Locate the cell with the specified text and output its [x, y] center coordinate. 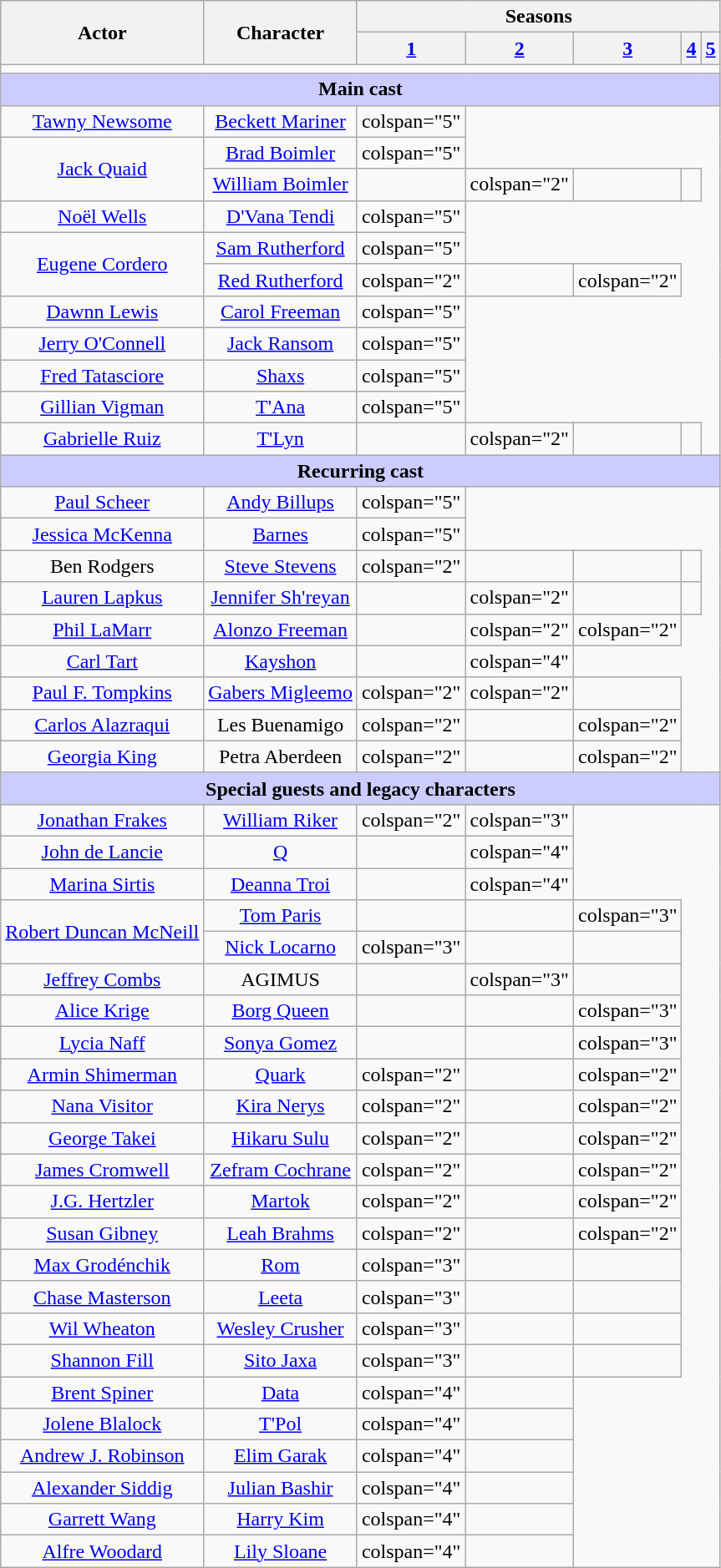
J.G. Hertzler [102, 1201]
Carol Freeman [281, 311]
William Riker [281, 820]
Carlos Alazraqui [102, 725]
Wil Wheaton [102, 1328]
John de Lancie [102, 852]
Red Rutherford [281, 280]
Jessica McKenna [102, 534]
Jerry O'Connell [102, 343]
Shannon Fill [102, 1360]
Rom [281, 1265]
Tom Paris [281, 916]
Marina Sirtis [102, 884]
Garrett Wang [102, 1520]
Georgia King [102, 756]
Sito Jaxa [281, 1360]
Shaxs [281, 375]
T'Ana [281, 407]
Kayshon [281, 661]
Dawnn Lewis [102, 311]
5 [710, 48]
Gabers Migleemo [281, 693]
Seasons [538, 17]
William Boimler [281, 185]
Leeta [281, 1297]
Deanna Troi [281, 884]
Actor [102, 33]
Main cast [361, 89]
Jennifer Sh'reyan [281, 598]
1 [411, 48]
Susan Gibney [102, 1233]
T'Pol [281, 1424]
Nana Visitor [102, 1106]
Petra Aberdeen [281, 756]
Carl Tart [102, 661]
Sam Rutherford [281, 248]
Andrew J. Robinson [102, 1456]
4 [692, 48]
James Cromwell [102, 1170]
2 [520, 48]
T'Lyn [281, 439]
Jolene Blalock [102, 1424]
Paul Scheer [102, 503]
Steve Stevens [281, 566]
Fred Tatasciore [102, 375]
Q [281, 852]
Lily Sloane [281, 1551]
Gillian Vigman [102, 407]
Jeffrey Combs [102, 979]
Character [281, 33]
Eugene Cordero [102, 264]
Robert Duncan McNeill [102, 932]
Kira Nerys [281, 1106]
Brent Spiner [102, 1392]
Special guests and legacy characters [361, 788]
Alice Krige [102, 1011]
Alfre Woodard [102, 1551]
Zefram Cochrane [281, 1170]
Hikaru Sulu [281, 1138]
Barnes [281, 534]
Andy Billups [281, 503]
Borg Queen [281, 1011]
Chase Masterson [102, 1297]
Sonya Gomez [281, 1043]
Quark [281, 1075]
Julian Bashir [281, 1488]
Armin Shimerman [102, 1075]
Martok [281, 1201]
Elim Garak [281, 1456]
Brad Boimler [281, 153]
Phil LaMarr [102, 630]
Lauren Lapkus [102, 598]
Beckett Mariner [281, 121]
Jonathan Frakes [102, 820]
Alexander Siddig [102, 1488]
Jack Quaid [102, 169]
AGIMUS [281, 979]
Tawny Newsome [102, 121]
Leah Brahms [281, 1233]
Alonzo Freeman [281, 630]
Max Grodénchik [102, 1265]
Harry Kim [281, 1520]
Jack Ransom [281, 343]
Les Buenamigo [281, 725]
Noël Wells [102, 216]
Paul F. Tompkins [102, 693]
D'Vana Tendi [281, 216]
George Takei [102, 1138]
Ben Rodgers [102, 566]
Recurring cast [361, 471]
Nick Locarno [281, 948]
3 [627, 48]
Wesley Crusher [281, 1328]
Data [281, 1392]
Lycia Naff [102, 1043]
Gabrielle Ruiz [102, 439]
